From the cell containing the given text, extract its center point as (x, y) coordinate. 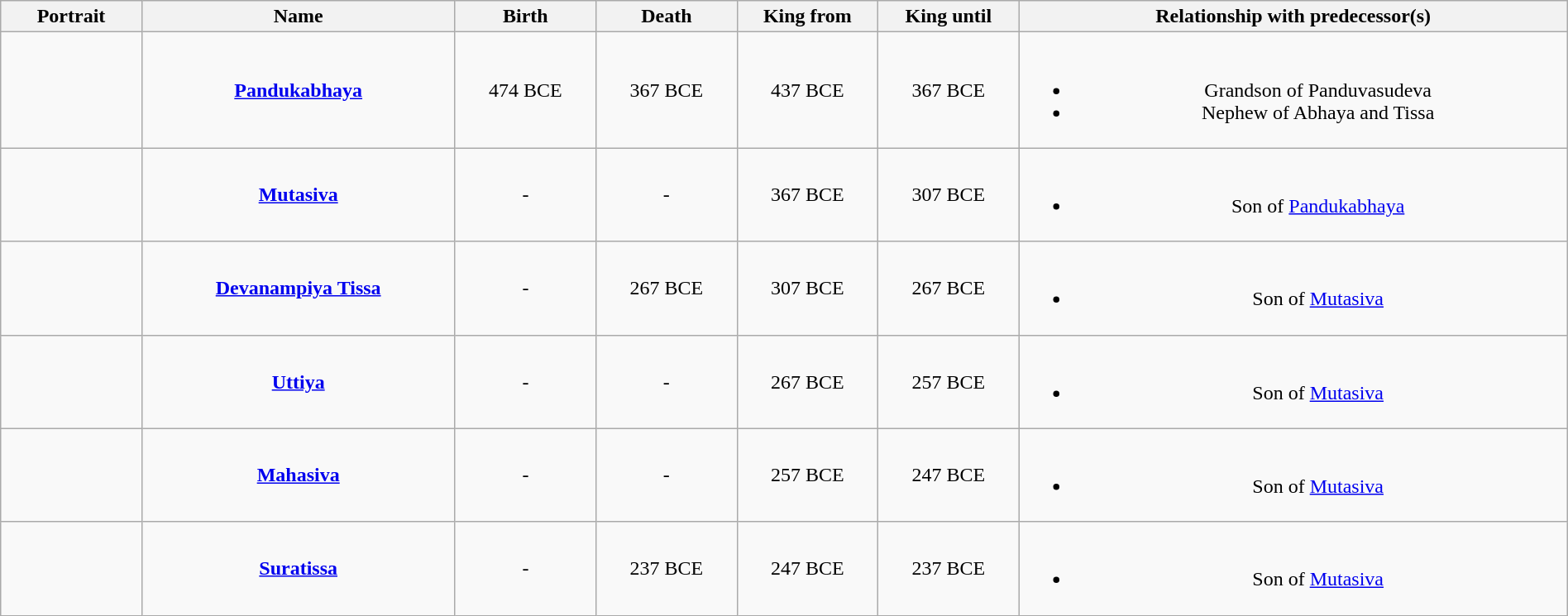
Suratissa (298, 569)
Uttiya (298, 382)
437 BCE (807, 90)
Relationship with predecessor(s) (1293, 17)
King from (807, 17)
Birth (525, 17)
Grandson of PanduvasudevaNephew of Abhaya and Tissa (1293, 90)
King until (949, 17)
Portrait (71, 17)
Name (298, 17)
Son of Pandukabhaya (1293, 195)
Devanampiya Tissa (298, 288)
Mahasiva (298, 475)
Pandukabhaya (298, 90)
Death (667, 17)
Mutasiva (298, 195)
474 BCE (525, 90)
